Identify which cell holds the provided text, then report its (X, Y) central coordinate. 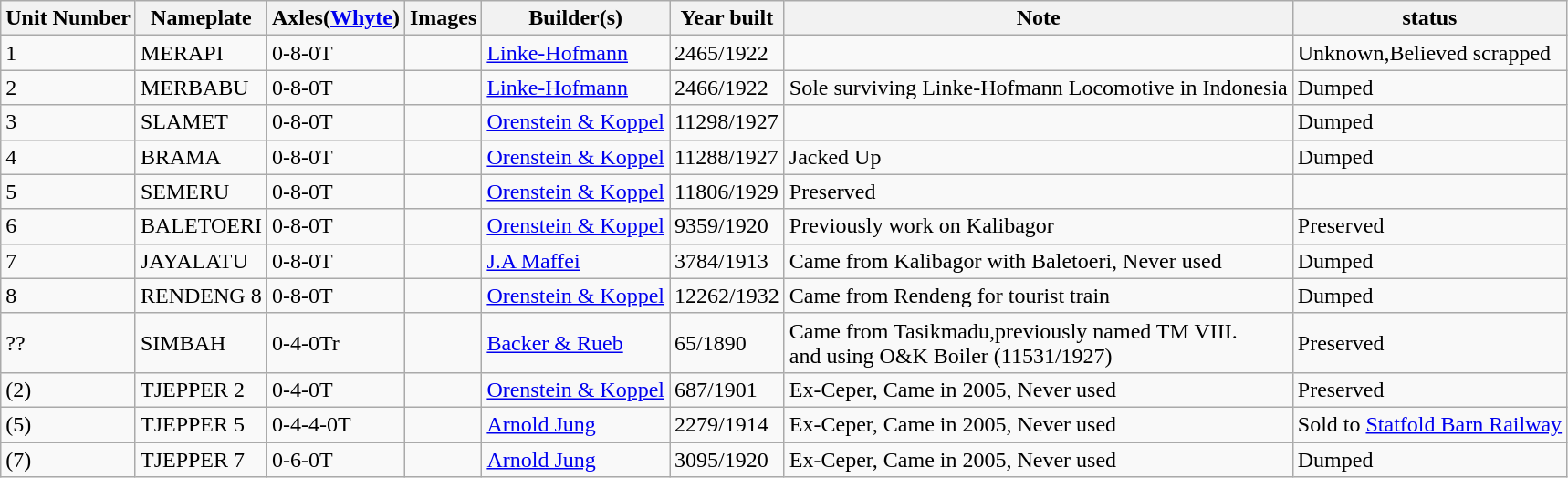
687/1901 (727, 390)
2 (68, 88)
11806/1929 (727, 192)
11288/1927 (727, 157)
Jacked Up (1039, 157)
Backer & Rueb (576, 343)
MERBABU (201, 88)
11298/1927 (727, 122)
6 (68, 226)
(7) (68, 459)
BALETOERI (201, 226)
Came from Rendeng for tourist train (1039, 296)
Came from Kalibagor with Baletoeri, Never used (1039, 261)
12262/1932 (727, 296)
status (1429, 18)
(2) (68, 390)
SEMERU (201, 192)
Sold to Statfold Barn Railway (1429, 424)
8 (68, 296)
3 (68, 122)
TJEPPER 2 (201, 390)
1 (68, 53)
0-4-4-0T (336, 424)
2279/1914 (727, 424)
2466/1922 (727, 88)
SIMBAH (201, 343)
(5) (68, 424)
Images (443, 18)
3784/1913 (727, 261)
TJEPPER 7 (201, 459)
Sole surviving Linke-Hofmann Locomotive in Indonesia (1039, 88)
Unknown,Believed scrapped (1429, 53)
2465/1922 (727, 53)
Unit Number (68, 18)
9359/1920 (727, 226)
5 (68, 192)
Year built (727, 18)
Previously work on Kalibagor (1039, 226)
Came from Tasikmadu,previously named TM VIII.and using O&K Boiler (11531/1927) (1039, 343)
4 (68, 157)
Nameplate (201, 18)
JAYALATU (201, 261)
RENDENG 8 (201, 296)
Builder(s) (576, 18)
Note (1039, 18)
0-4-0T (336, 390)
0-6-0T (336, 459)
0-4-0Tr (336, 343)
MERAPI (201, 53)
Axles(Whyte) (336, 18)
7 (68, 261)
?? (68, 343)
65/1890 (727, 343)
SLAMET (201, 122)
BRAMA (201, 157)
TJEPPER 5 (201, 424)
J.A Maffei (576, 261)
3095/1920 (727, 459)
